Detect which cell encompasses the target text, then output its [x, y] center coordinate. 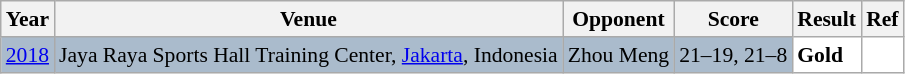
Zhou Meng [618, 55]
Gold [826, 55]
Venue [308, 19]
Year [28, 19]
Score [733, 19]
Jaya Raya Sports Hall Training Center, Jakarta, Indonesia [308, 55]
21–19, 21–8 [733, 55]
Opponent [618, 19]
2018 [28, 55]
Result [826, 19]
Ref [882, 19]
